Determine the [x, y] coordinate at the center of the cell enclosing the given text.  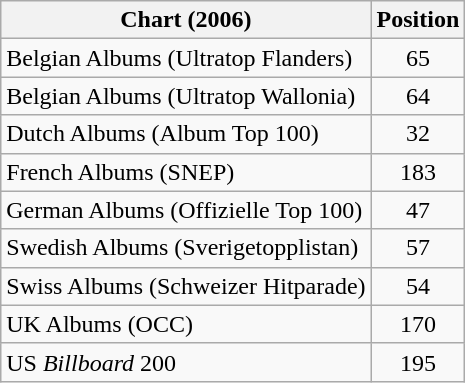
64 [418, 96]
195 [418, 362]
47 [418, 210]
Position [418, 20]
German Albums (Offizielle Top 100) [186, 210]
Dutch Albums (Album Top 100) [186, 134]
32 [418, 134]
US Billboard 200 [186, 362]
183 [418, 172]
Belgian Albums (Ultratop Flanders) [186, 58]
57 [418, 248]
54 [418, 286]
Swiss Albums (Schweizer Hitparade) [186, 286]
Belgian Albums (Ultratop Wallonia) [186, 96]
Chart (2006) [186, 20]
Swedish Albums (Sverigetopplistan) [186, 248]
65 [418, 58]
UK Albums (OCC) [186, 324]
170 [418, 324]
French Albums (SNEP) [186, 172]
